From the cell containing the given text, extract its center point as (x, y) coordinate. 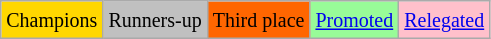
Third place (258, 20)
Promoted (354, 20)
Runners-up (155, 20)
Relegated (444, 20)
Champions (52, 20)
